For the text-containing cell, return its midpoint in (X, Y) coordinate format. 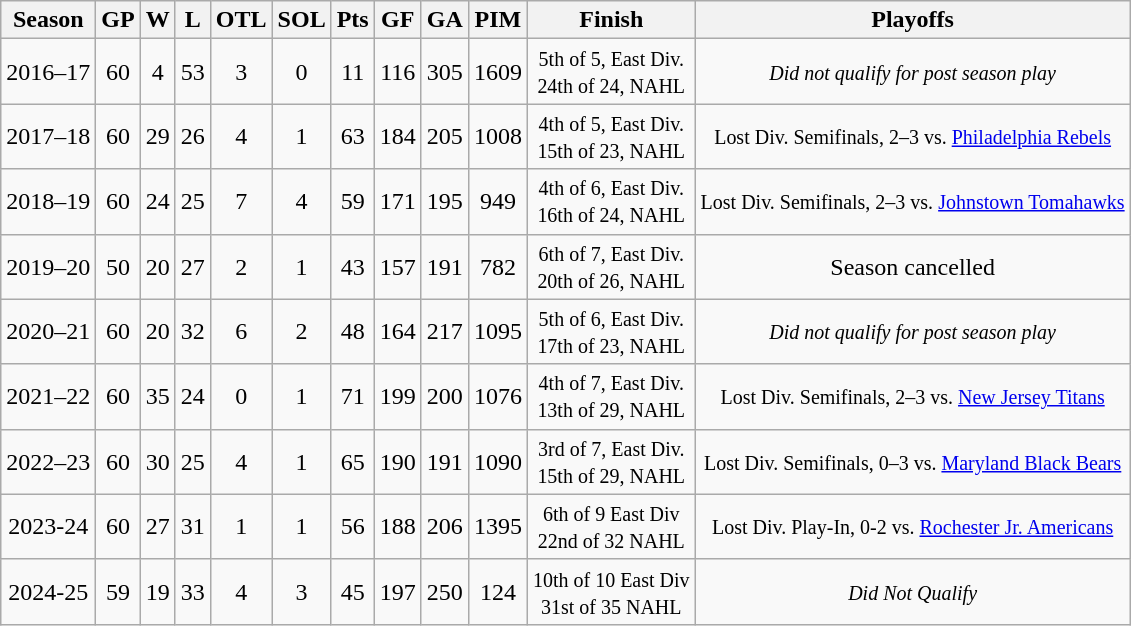
GF (398, 20)
116 (398, 72)
5th of 6, East Div.17th of 23, NAHL (611, 332)
124 (498, 592)
184 (398, 136)
PIM (498, 20)
26 (192, 136)
1095 (498, 332)
6th of 9 East Div 22nd of 32 NAHL (611, 526)
SOL (302, 20)
Lost Div. Play-In, 0-2 vs. Rochester Jr. Americans (912, 526)
199 (398, 396)
43 (352, 266)
2023-24 (48, 526)
6 (241, 332)
1090 (498, 462)
Season cancelled (912, 266)
2021–22 (48, 396)
217 (444, 332)
Finish (611, 20)
7 (241, 202)
32 (192, 332)
250 (444, 592)
45 (352, 592)
1395 (498, 526)
1076 (498, 396)
197 (398, 592)
Did Not Qualify (912, 592)
GA (444, 20)
L (192, 20)
65 (352, 462)
33 (192, 592)
Lost Div. Semifinals, 2–3 vs. Johnstown Tomahawks (912, 202)
2022–23 (48, 462)
949 (498, 202)
1008 (498, 136)
2020–21 (48, 332)
OTL (241, 20)
11 (352, 72)
2019–20 (48, 266)
Playoffs (912, 20)
19 (158, 592)
63 (352, 136)
188 (398, 526)
48 (352, 332)
56 (352, 526)
35 (158, 396)
190 (398, 462)
2017–18 (48, 136)
4th of 6, East Div.16th of 24, NAHL (611, 202)
29 (158, 136)
2016–17 (48, 72)
305 (444, 72)
Lost Div. Semifinals, 0–3 vs. Maryland Black Bears (912, 462)
Season (48, 20)
4th of 7, East Div.13th of 29, NAHL (611, 396)
206 (444, 526)
195 (444, 202)
4th of 5, East Div.15th of 23, NAHL (611, 136)
1609 (498, 72)
205 (444, 136)
30 (158, 462)
164 (398, 332)
50 (118, 266)
2024-25 (48, 592)
W (158, 20)
71 (352, 396)
200 (444, 396)
Lost Div. Semifinals, 2–3 vs. New Jersey Titans (912, 396)
31 (192, 526)
10th of 10 East Div 31st of 35 NAHL (611, 592)
6th of 7, East Div.20th of 26, NAHL (611, 266)
53 (192, 72)
171 (398, 202)
2018–19 (48, 202)
GP (118, 20)
Pts (352, 20)
5th of 5, East Div.24th of 24, NAHL (611, 72)
782 (498, 266)
3rd of 7, East Div.15th of 29, NAHL (611, 462)
157 (398, 266)
Lost Div. Semifinals, 2–3 vs. Philadelphia Rebels (912, 136)
